Find where the given text appears and provide that cell's center as [X, Y] coordinate. 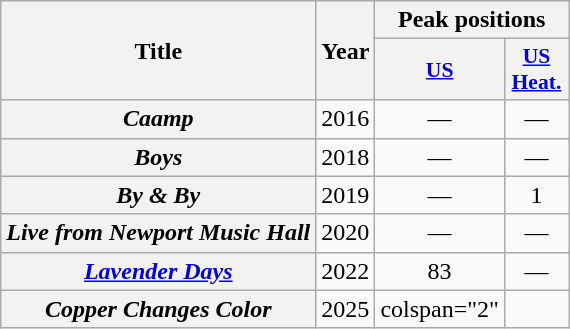
83 [440, 271]
Live from Newport Music Hall [158, 233]
USHeat. [536, 70]
2020 [346, 233]
2025 [346, 309]
2016 [346, 119]
2018 [346, 157]
US [440, 70]
Lavender Days [158, 271]
Peak positions [472, 20]
Copper Changes Color [158, 309]
Year [346, 50]
Title [158, 50]
Caamp [158, 119]
2022 [346, 271]
2019 [346, 195]
Boys [158, 157]
1 [536, 195]
colspan="2" [440, 309]
By & By [158, 195]
